Identify which cell holds the provided text, then report its (X, Y) central coordinate. 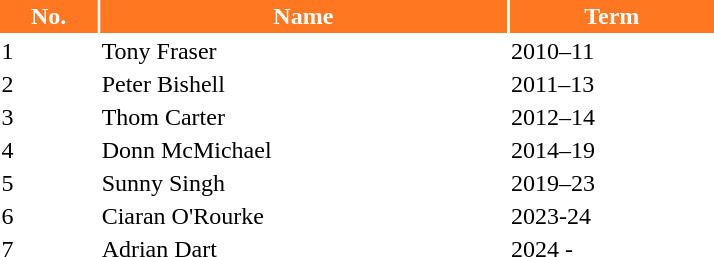
2023-24 (612, 216)
2011–13 (612, 84)
2 (48, 84)
2012–14 (612, 117)
2010–11 (612, 51)
2019–23 (612, 183)
1 (48, 51)
Name (303, 16)
2014–19 (612, 150)
4 (48, 150)
Donn McMichael (303, 150)
Ciaran O'Rourke (303, 216)
Tony Fraser (303, 51)
6 (48, 216)
No. (48, 16)
5 (48, 183)
3 (48, 117)
Sunny Singh (303, 183)
Peter Bishell (303, 84)
Thom Carter (303, 117)
Term (612, 16)
